From the cell containing the given text, extract its center point as (X, Y) coordinate. 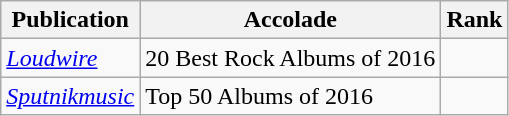
Sputnikmusic (70, 96)
Top 50 Albums of 2016 (290, 96)
Accolade (290, 20)
20 Best Rock Albums of 2016 (290, 58)
Loudwire (70, 58)
Publication (70, 20)
Rank (474, 20)
